Locate the cell with the specified text and output its (X, Y) center coordinate. 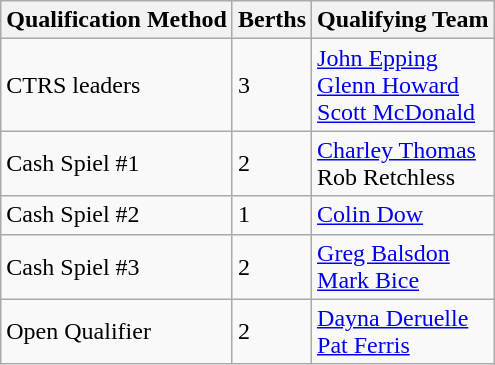
1 (272, 215)
Cash Spiel #1 (117, 164)
3 (272, 85)
John Epping Glenn Howard Scott McDonald (403, 85)
Greg Balsdon Mark Bice (403, 266)
Colin Dow (403, 215)
Berths (272, 20)
Charley Thomas Rob Retchless (403, 164)
Cash Spiel #3 (117, 266)
Dayna Deruelle Pat Ferris (403, 332)
Cash Spiel #2 (117, 215)
Qualification Method (117, 20)
Open Qualifier (117, 332)
CTRS leaders (117, 85)
Qualifying Team (403, 20)
